Provide the (X, Y) coordinate of the cell's center where the given text is located.  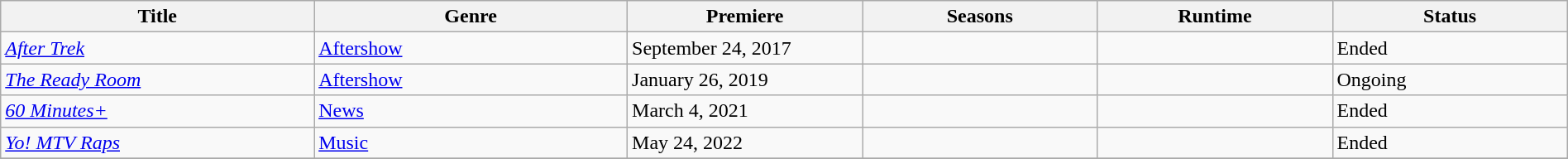
Ongoing (1450, 79)
News (471, 111)
January 26, 2019 (745, 79)
The Ready Room (157, 79)
Runtime (1215, 17)
May 24, 2022 (745, 142)
September 24, 2017 (745, 48)
Seasons (980, 17)
Yo! MTV Raps (157, 142)
Music (471, 142)
Status (1450, 17)
After Trek (157, 48)
March 4, 2021 (745, 111)
60 Minutes+ (157, 111)
Genre (471, 17)
Title (157, 17)
Premiere (745, 17)
